Search for the cell housing the specified text and yield its (X, Y) center coordinate. 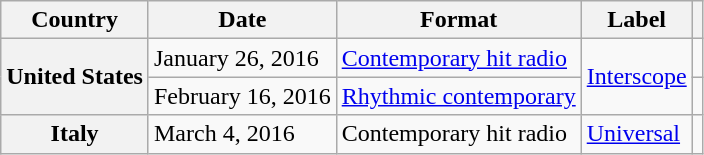
January 26, 2016 (242, 58)
Interscope (636, 77)
Date (242, 20)
Italy (75, 134)
February 16, 2016 (242, 96)
Rhythmic contemporary (458, 96)
Label (636, 20)
United States (75, 77)
Country (75, 20)
Universal (636, 134)
March 4, 2016 (242, 134)
Format (458, 20)
